Identify which cell holds the provided text, then report its (x, y) central coordinate. 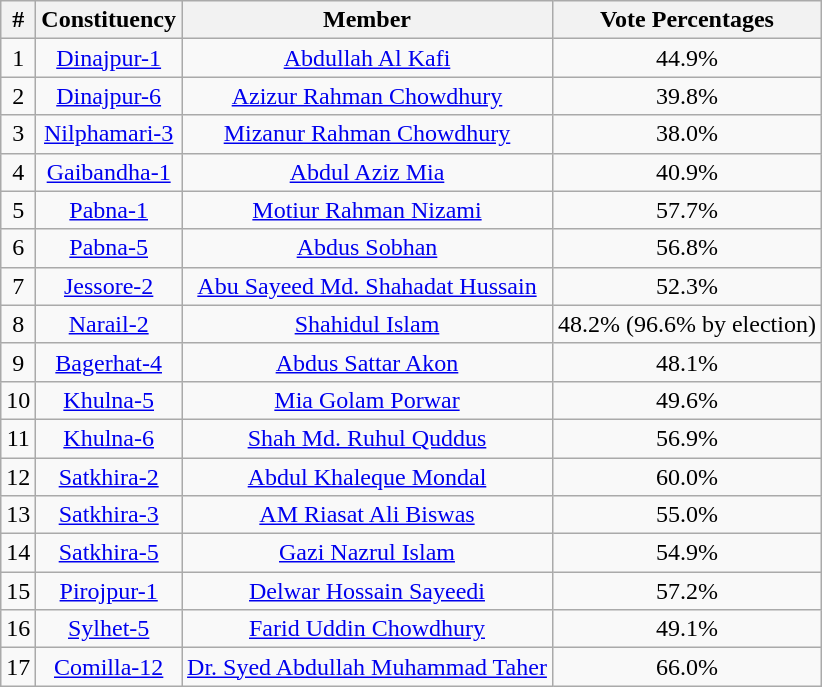
39.8% (686, 96)
Abdullah Al Kafi (368, 58)
Abdul Aziz Mia (368, 172)
8 (18, 324)
60.0% (686, 477)
57.2% (686, 591)
Gaibandha-1 (109, 172)
Dr. Syed Abdullah Muhammad Taher (368, 667)
Dinajpur-1 (109, 58)
Narail-2 (109, 324)
44.9% (686, 58)
Abdus Sattar Akon (368, 362)
Mizanur Rahman Chowdhury (368, 134)
12 (18, 477)
Gazi Nazrul Islam (368, 553)
49.1% (686, 629)
Khulna-6 (109, 438)
Satkhira-5 (109, 553)
Pirojpur-1 (109, 591)
56.8% (686, 248)
Constituency (109, 20)
48.1% (686, 362)
Mia Golam Porwar (368, 400)
Motiur Rahman Nizami (368, 210)
Abu Sayeed Md. Shahadat Hussain (368, 286)
11 (18, 438)
Comilla-12 (109, 667)
3 (18, 134)
Abdul Khaleque Mondal (368, 477)
52.3% (686, 286)
Delwar Hossain Sayeedi (368, 591)
Azizur Rahman Chowdhury (368, 96)
Pabna-1 (109, 210)
Abdus Sobhan (368, 248)
55.0% (686, 515)
Farid Uddin Chowdhury (368, 629)
Member (368, 20)
17 (18, 667)
14 (18, 553)
2 (18, 96)
Vote Percentages (686, 20)
38.0% (686, 134)
Khulna-5 (109, 400)
54.9% (686, 553)
Jessore-2 (109, 286)
66.0% (686, 667)
Dinajpur-6 (109, 96)
Bagerhat-4 (109, 362)
Shahidul Islam (368, 324)
49.6% (686, 400)
15 (18, 591)
# (18, 20)
10 (18, 400)
Satkhira-3 (109, 515)
5 (18, 210)
9 (18, 362)
56.9% (686, 438)
16 (18, 629)
Pabna-5 (109, 248)
7 (18, 286)
13 (18, 515)
48.2% (96.6% by election) (686, 324)
Satkhira-2 (109, 477)
AM Riasat Ali Biswas (368, 515)
57.7% (686, 210)
Shah Md. Ruhul Quddus (368, 438)
Nilphamari-3 (109, 134)
Sylhet-5 (109, 629)
6 (18, 248)
1 (18, 58)
4 (18, 172)
40.9% (686, 172)
